Return (x, y) of the center of cell containing provided text 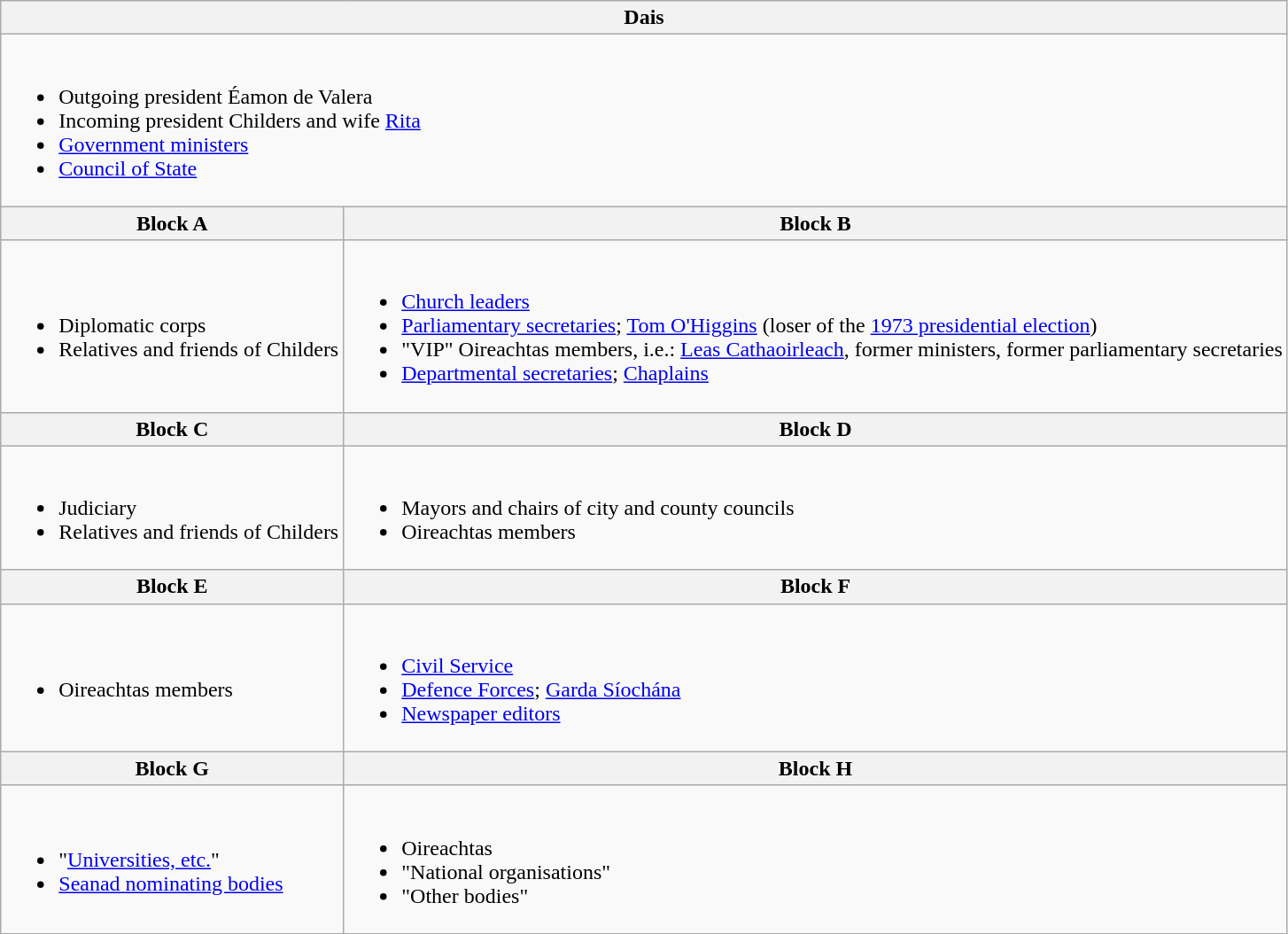
Block F (816, 587)
Mayors and chairs of city and county councilsOireachtas members (816, 508)
"Universities, etc."Seanad nominating bodies (172, 860)
Block A (172, 223)
Oireachtas members (172, 677)
Block B (816, 223)
Block H (816, 768)
Diplomatic corpsRelatives and friends of Childers (172, 326)
Civil ServiceDefence Forces; Garda SíochánaNewspaper editors (816, 677)
Block E (172, 587)
Oireachtas"National organisations""Other bodies" (816, 860)
Outgoing president Éamon de ValeraIncoming president Childers and wife RitaGovernment ministersCouncil of State (645, 121)
Block G (172, 768)
JudiciaryRelatives and friends of Childers (172, 508)
Block C (172, 429)
Block D (816, 429)
Dais (645, 18)
